Locate the cell with the specified text and output its (X, Y) center coordinate. 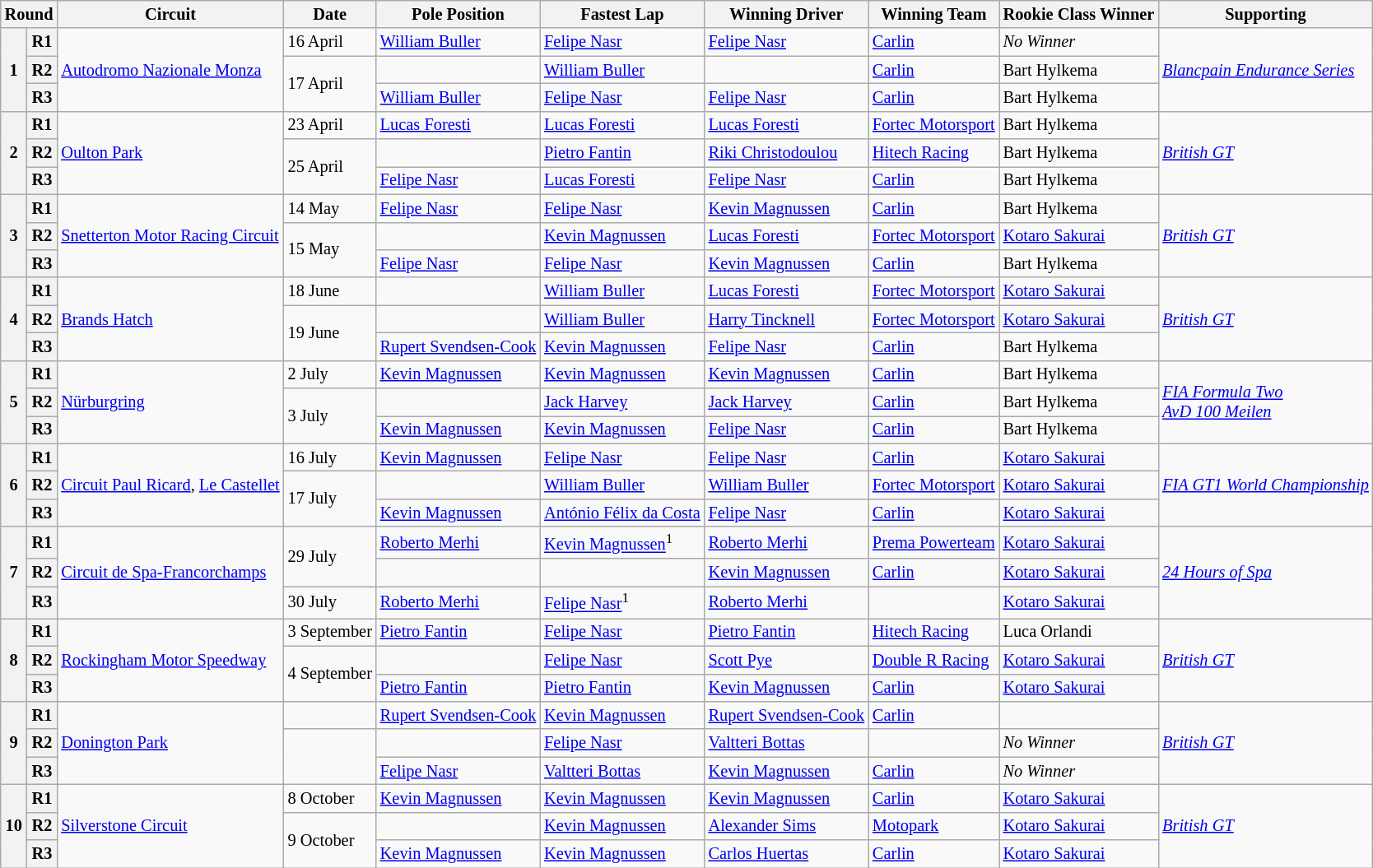
Kevin Magnussen1 (622, 543)
Rookie Class Winner (1079, 14)
1 (14, 69)
15 May (330, 250)
FIA GT1 World Championship (1266, 485)
Fastest Lap (622, 14)
8 October (330, 798)
Blancpain Endurance Series (1266, 69)
2 July (330, 374)
16 April (330, 42)
25 April (330, 166)
10 (14, 826)
4 (14, 319)
3 (14, 235)
Circuit (170, 14)
Double R Racing (933, 660)
4 September (330, 673)
Autodromo Nazionale Monza (170, 69)
18 June (330, 291)
2 (14, 153)
Winning Team (933, 14)
Circuit Paul Ricard, Le Castellet (170, 485)
29 July (330, 556)
8 (14, 660)
Supporting (1266, 14)
3 September (330, 632)
Pole Position (458, 14)
7 (14, 573)
Oulton Park (170, 153)
3 July (330, 416)
Round (30, 14)
Date (330, 14)
Riki Christodoulou (787, 153)
António Félix da Costa (622, 513)
Snetterton Motor Racing Circuit (170, 235)
19 June (330, 332)
Winning Driver (787, 14)
Rockingham Motor Speedway (170, 660)
17 April (330, 84)
Luca Orlandi (1079, 632)
24 Hours of Spa (1266, 573)
Carlos Huertas (787, 854)
Circuit de Spa-Francorchamps (170, 573)
Scott Pye (787, 660)
30 July (330, 602)
Silverstone Circuit (170, 826)
Nürburgring (170, 402)
Brands Hatch (170, 319)
17 July (330, 499)
6 (14, 485)
16 July (330, 457)
Felipe Nasr1 (622, 602)
14 May (330, 208)
FIA Formula TwoAvD 100 Meilen (1266, 402)
Motopark (933, 826)
9 (14, 742)
Donington Park (170, 742)
Prema Powerteam (933, 543)
Alexander Sims (787, 826)
Harry Tincknell (787, 319)
9 October (330, 839)
5 (14, 402)
23 April (330, 125)
